Extract the [x, y] coordinate from the center of the cell holding the provided text.  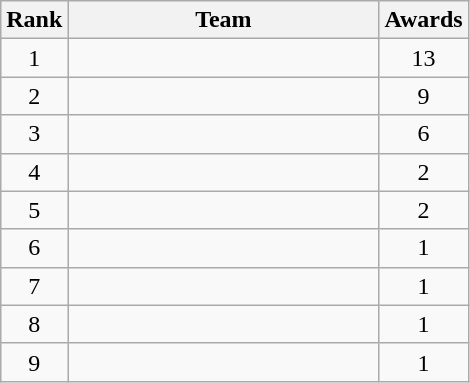
Awards [424, 20]
7 [34, 286]
5 [34, 210]
3 [34, 134]
4 [34, 172]
Team [224, 20]
Rank [34, 20]
8 [34, 324]
13 [424, 58]
